Detect which cell encompasses the target text, then output its [X, Y] center coordinate. 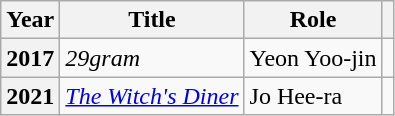
Yeon Yoo-jin [313, 58]
Role [313, 20]
Year [30, 20]
Title [152, 20]
Jo Hee-ra [313, 96]
2017 [30, 58]
2021 [30, 96]
The Witch's Diner [152, 96]
29gram [152, 58]
